Return the (X, Y) coordinate for the center point of the cell that contains the specified text.  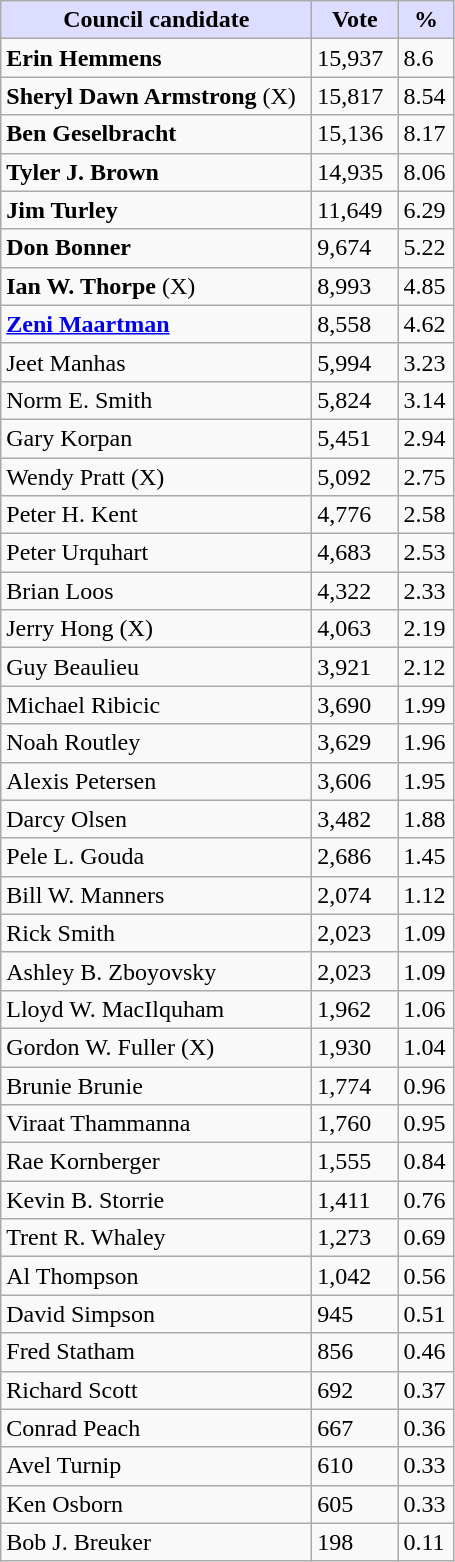
5.22 (426, 248)
Avel Turnip (156, 1466)
Brian Loos (156, 591)
Ken Osborn (156, 1504)
3.23 (426, 362)
11,649 (355, 210)
14,935 (355, 172)
945 (355, 1314)
5,994 (355, 362)
0.37 (426, 1390)
15,817 (355, 96)
1.45 (426, 857)
15,136 (355, 134)
0.69 (426, 1238)
1.95 (426, 781)
Erin Hemmens (156, 58)
2,074 (355, 895)
2.53 (426, 553)
Jerry Hong (X) (156, 629)
2,686 (355, 857)
4,683 (355, 553)
Peter H. Kent (156, 515)
198 (355, 1542)
Lloyd W. MacIlquham (156, 1009)
Richard Scott (156, 1390)
667 (355, 1428)
Peter Urquhart (156, 553)
3,482 (355, 819)
15,937 (355, 58)
2.19 (426, 629)
1,411 (355, 1200)
4.62 (426, 324)
Pele L. Gouda (156, 857)
1.99 (426, 705)
Kevin B. Storrie (156, 1200)
2.33 (426, 591)
6.29 (426, 210)
0.96 (426, 1085)
605 (355, 1504)
Trent R. Whaley (156, 1238)
Vote (355, 20)
856 (355, 1352)
8.06 (426, 172)
5,824 (355, 400)
1,930 (355, 1047)
0.51 (426, 1314)
Jeet Manhas (156, 362)
Gordon W. Fuller (X) (156, 1047)
4,776 (355, 515)
692 (355, 1390)
Zeni Maartman (156, 324)
3,606 (355, 781)
% (426, 20)
1,962 (355, 1009)
0.76 (426, 1200)
Rick Smith (156, 933)
8.54 (426, 96)
Noah Routley (156, 743)
Guy Beaulieu (156, 667)
Council candidate (156, 20)
Al Thompson (156, 1276)
David Simpson (156, 1314)
8,993 (355, 286)
1,555 (355, 1162)
Bill W. Manners (156, 895)
0.84 (426, 1162)
Jim Turley (156, 210)
Ben Geselbracht (156, 134)
Don Bonner (156, 248)
Bob J. Breuker (156, 1542)
9,674 (355, 248)
4,063 (355, 629)
0.46 (426, 1352)
3,921 (355, 667)
2.12 (426, 667)
4,322 (355, 591)
4.85 (426, 286)
1.88 (426, 819)
2.75 (426, 477)
8,558 (355, 324)
Tyler J. Brown (156, 172)
1,273 (355, 1238)
1.96 (426, 743)
0.36 (426, 1428)
2.58 (426, 515)
Conrad Peach (156, 1428)
1.12 (426, 895)
1,760 (355, 1124)
Rae Kornberger (156, 1162)
Viraat Thammanna (156, 1124)
1,774 (355, 1085)
Michael Ribicic (156, 705)
8.6 (426, 58)
Norm E. Smith (156, 400)
Ian W. Thorpe (X) (156, 286)
Ashley B. Zboyovsky (156, 971)
Brunie Brunie (156, 1085)
3,690 (355, 705)
1,042 (355, 1276)
Sheryl Dawn Armstrong (X) (156, 96)
Alexis Petersen (156, 781)
Gary Korpan (156, 438)
610 (355, 1466)
Fred Statham (156, 1352)
3.14 (426, 400)
Wendy Pratt (X) (156, 477)
2.94 (426, 438)
1.04 (426, 1047)
8.17 (426, 134)
Darcy Olsen (156, 819)
0.56 (426, 1276)
0.11 (426, 1542)
5,092 (355, 477)
3,629 (355, 743)
0.95 (426, 1124)
5,451 (355, 438)
1.06 (426, 1009)
